From the cell containing the given text, extract its center point as [X, Y] coordinate. 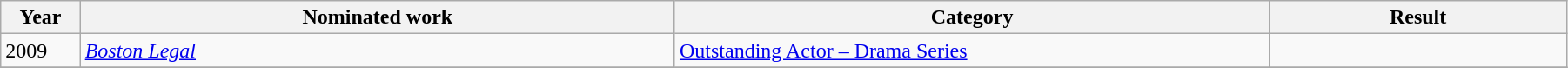
Boston Legal [378, 51]
2009 [40, 51]
Nominated work [378, 17]
Year [40, 17]
Result [1418, 17]
Category [971, 17]
Outstanding Actor – Drama Series [971, 51]
